Extract the [X, Y] coordinate from the center of the cell holding the provided text.  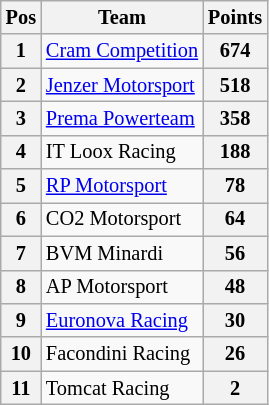
78 [235, 186]
674 [235, 51]
1 [21, 51]
Team [122, 17]
5 [21, 186]
4 [21, 152]
188 [235, 152]
RP Motorsport [122, 186]
Tomcat Racing [122, 388]
518 [235, 85]
30 [235, 320]
BVM Minardi [122, 253]
64 [235, 219]
8 [21, 287]
Cram Competition [122, 51]
Jenzer Motorsport [122, 85]
Facondini Racing [122, 354]
CO2 Motorsport [122, 219]
Prema Powerteam [122, 118]
56 [235, 253]
48 [235, 287]
10 [21, 354]
26 [235, 354]
AP Motorsport [122, 287]
7 [21, 253]
358 [235, 118]
Points [235, 17]
Pos [21, 17]
IT Loox Racing [122, 152]
Euronova Racing [122, 320]
11 [21, 388]
6 [21, 219]
9 [21, 320]
3 [21, 118]
